Identify which cell holds the provided text, then report its [X, Y] central coordinate. 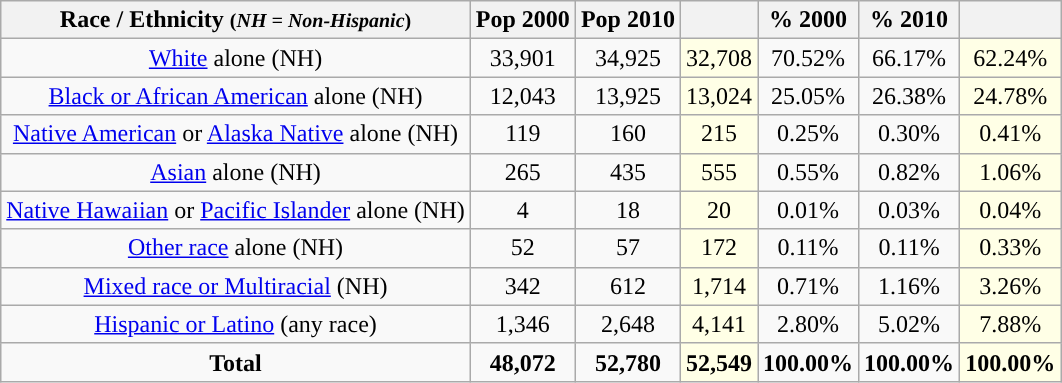
18 [628, 210]
215 [718, 134]
0.41% [1010, 134]
555 [718, 172]
0.55% [808, 172]
Native Hawaiian or Pacific Islander alone (NH) [236, 210]
0.01% [808, 210]
172 [718, 248]
1,346 [522, 324]
4,141 [718, 324]
24.78% [1010, 96]
13,024 [718, 96]
52 [522, 248]
Asian alone (NH) [236, 172]
32,708 [718, 58]
0.33% [1010, 248]
Total [236, 362]
Race / Ethnicity (NH = Non-Hispanic) [236, 20]
342 [522, 286]
% 2000 [808, 20]
70.52% [808, 58]
5.02% [910, 324]
Hispanic or Latino (any race) [236, 324]
265 [522, 172]
612 [628, 286]
3.26% [1010, 286]
2,648 [628, 324]
20 [718, 210]
66.17% [910, 58]
62.24% [1010, 58]
Pop 2010 [628, 20]
25.05% [808, 96]
160 [628, 134]
0.04% [1010, 210]
White alone (NH) [236, 58]
57 [628, 248]
48,072 [522, 362]
1,714 [718, 286]
0.71% [808, 286]
1.06% [1010, 172]
13,925 [628, 96]
0.03% [910, 210]
0.82% [910, 172]
0.25% [808, 134]
% 2010 [910, 20]
0.30% [910, 134]
33,901 [522, 58]
52,549 [718, 362]
435 [628, 172]
Mixed race or Multiracial (NH) [236, 286]
4 [522, 210]
1.16% [910, 286]
7.88% [1010, 324]
2.80% [808, 324]
Black or African American alone (NH) [236, 96]
Native American or Alaska Native alone (NH) [236, 134]
12,043 [522, 96]
26.38% [910, 96]
Other race alone (NH) [236, 248]
52,780 [628, 362]
Pop 2000 [522, 20]
34,925 [628, 58]
119 [522, 134]
